Identify which cell holds the provided text, then report its [X, Y] central coordinate. 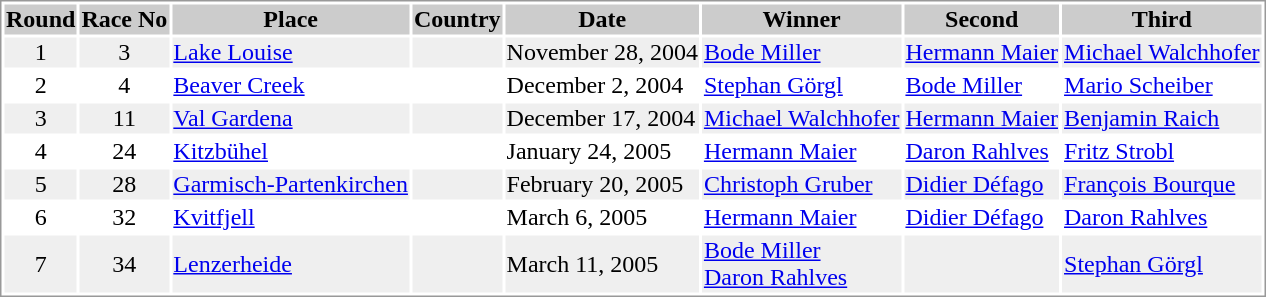
Winner [802, 19]
Christoph Gruber [802, 185]
Second [982, 19]
December 2, 2004 [602, 85]
Benjamin Raich [1162, 119]
5 [40, 185]
Mario Scheiber [1162, 85]
Date [602, 19]
Garmisch-Partenkirchen [291, 185]
Lake Louise [291, 53]
François Bourque [1162, 185]
34 [124, 264]
January 24, 2005 [602, 151]
24 [124, 151]
11 [124, 119]
1 [40, 53]
Third [1162, 19]
Bode Miller Daron Rahlves [802, 264]
Place [291, 19]
7 [40, 264]
Round [40, 19]
March 11, 2005 [602, 264]
2 [40, 85]
Beaver Creek [291, 85]
Kvitfjell [291, 217]
November 28, 2004 [602, 53]
Race No [124, 19]
February 20, 2005 [602, 185]
Lenzerheide [291, 264]
Fritz Strobl [1162, 151]
6 [40, 217]
Kitzbühel [291, 151]
32 [124, 217]
28 [124, 185]
March 6, 2005 [602, 217]
Country [457, 19]
Val Gardena [291, 119]
December 17, 2004 [602, 119]
